Find where the given text appears and provide that cell's center as [X, Y] coordinate. 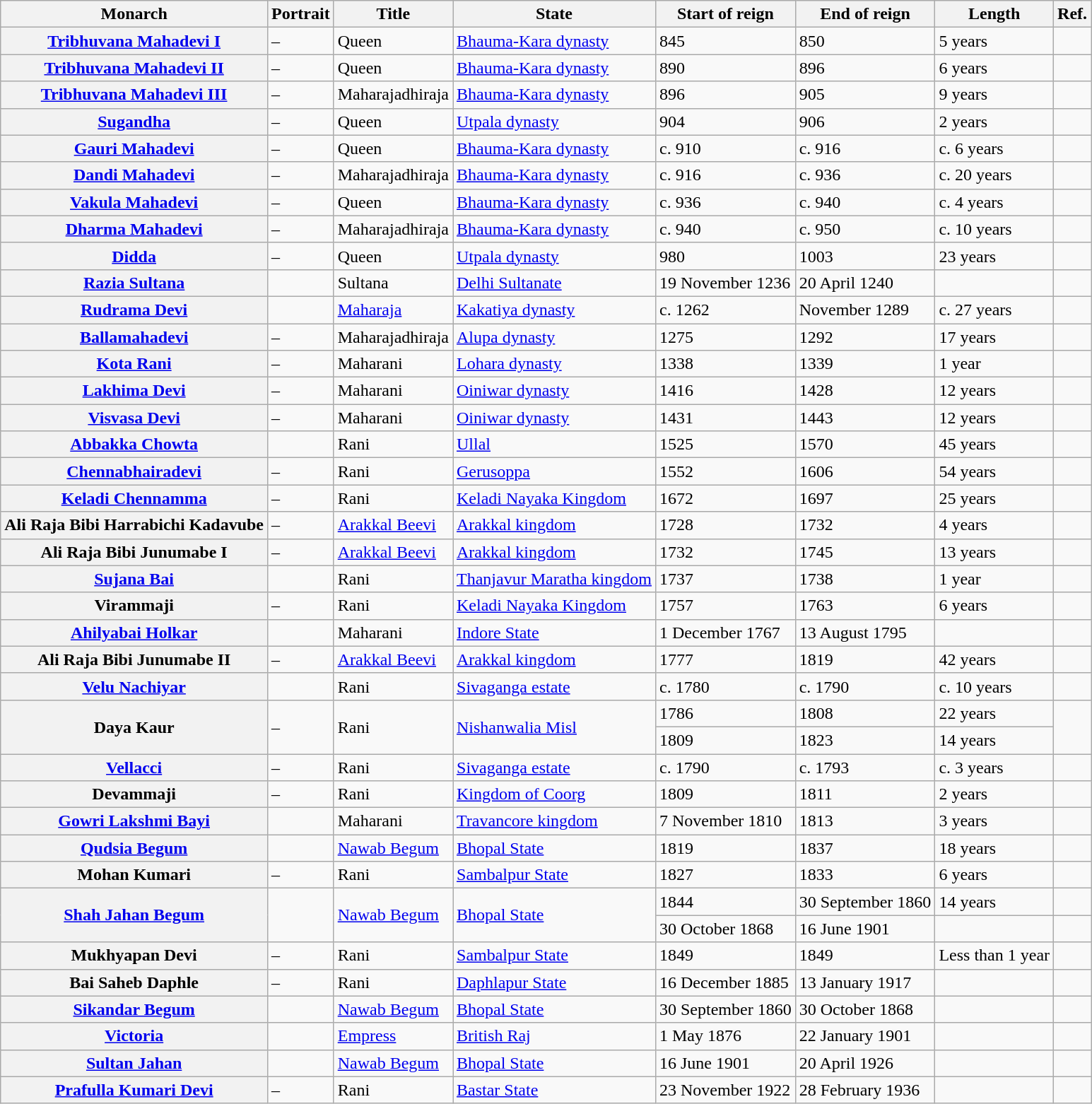
890 [725, 68]
1 December 1767 [725, 633]
Devammaji [134, 794]
1837 [865, 848]
1431 [725, 418]
British Raj [554, 1036]
16 December 1885 [725, 982]
4 years [994, 525]
Sikandar Begum [134, 1009]
Ref. [1073, 14]
c. 1793 [865, 767]
Title [393, 14]
1672 [725, 498]
Keladi Chennamma [134, 498]
Tribhuvana Mahadevi I [134, 41]
42 years [994, 659]
1745 [865, 552]
Tribhuvana Mahadevi III [134, 95]
Thanjavur Maratha kingdom [554, 579]
Didda [134, 256]
Ali Raja Bibi Junumabe I [134, 552]
Lakhima Devi [134, 391]
Portrait [301, 14]
1292 [865, 337]
End of reign [865, 14]
Gowri Lakshmi Bayi [134, 821]
Empress [393, 1036]
Length [994, 14]
23 years [994, 256]
905 [865, 95]
22 years [994, 713]
1339 [865, 364]
54 years [994, 471]
c. 910 [725, 148]
9 years [994, 95]
906 [865, 122]
1777 [725, 659]
1416 [725, 391]
Dandi Mahadevi [134, 175]
1525 [725, 445]
19 November 1236 [725, 283]
c. 1262 [725, 310]
1757 [725, 606]
Chennabhairadevi [134, 471]
Lohara dynasty [554, 364]
Qudsia Begum [134, 848]
Indore State [554, 633]
Vakula Mahadevi [134, 202]
Rudrama Devi [134, 310]
25 years [994, 498]
Abbakka Chowta [134, 445]
28 February 1936 [865, 1090]
c. 950 [865, 229]
Delhi Sultanate [554, 283]
1844 [725, 902]
Mukhyapan Devi [134, 956]
Daya Kaur [134, 727]
850 [865, 41]
17 years [994, 337]
Gerusoppa [554, 471]
Kota Rani [134, 364]
1275 [725, 337]
Mohan Kumari [134, 875]
1763 [865, 606]
1443 [865, 418]
Prafulla Kumari Devi [134, 1090]
1003 [865, 256]
Shah Jahan Begum [134, 915]
Kakatiya dynasty [554, 310]
Monarch [134, 14]
Kingdom of Coorg [554, 794]
1827 [725, 875]
1552 [725, 471]
1823 [865, 740]
Ali Raja Bibi Junumabe II [134, 659]
November 1289 [865, 310]
7 November 1810 [725, 821]
5 years [994, 41]
Vellacci [134, 767]
20 April 1926 [865, 1063]
13 years [994, 552]
Gauri Mahadevi [134, 148]
Maharaja [393, 310]
c. 1780 [725, 686]
Visvasa Devi [134, 418]
State [554, 14]
904 [725, 122]
Ullal [554, 445]
845 [725, 41]
Less than 1 year [994, 956]
Sugandha [134, 122]
1606 [865, 471]
13 January 1917 [865, 982]
13 August 1795 [865, 633]
1338 [725, 364]
Sultana [393, 283]
Tribhuvana Mahadevi II [134, 68]
1738 [865, 579]
Bai Saheb Daphle [134, 982]
Virammaji [134, 606]
Sultan Jahan [134, 1063]
Nishanwalia Misl [554, 727]
18 years [994, 848]
Alupa dynasty [554, 337]
1428 [865, 391]
Ballamahadevi [134, 337]
c. 20 years [994, 175]
Ahilyabai Holkar [134, 633]
c. 6 years [994, 148]
Sujana Bai [134, 579]
1833 [865, 875]
1697 [865, 498]
1728 [725, 525]
1570 [865, 445]
Daphlapur State [554, 982]
1786 [725, 713]
1811 [865, 794]
1737 [725, 579]
c. 27 years [994, 310]
c. 3 years [994, 767]
Travancore kingdom [554, 821]
980 [725, 256]
Start of reign [725, 14]
1813 [865, 821]
Bastar State [554, 1090]
c. 4 years [994, 202]
Velu Nachiyar [134, 686]
23 November 1922 [725, 1090]
45 years [994, 445]
Victoria [134, 1036]
1808 [865, 713]
22 January 1901 [865, 1036]
20 April 1240 [865, 283]
1 May 1876 [725, 1036]
Razia Sultana [134, 283]
Ali Raja Bibi Harrabichi Kadavube [134, 525]
Dharma Mahadevi [134, 229]
3 years [994, 821]
